Extract the [x, y] coordinate from the center of the cell holding the provided text.  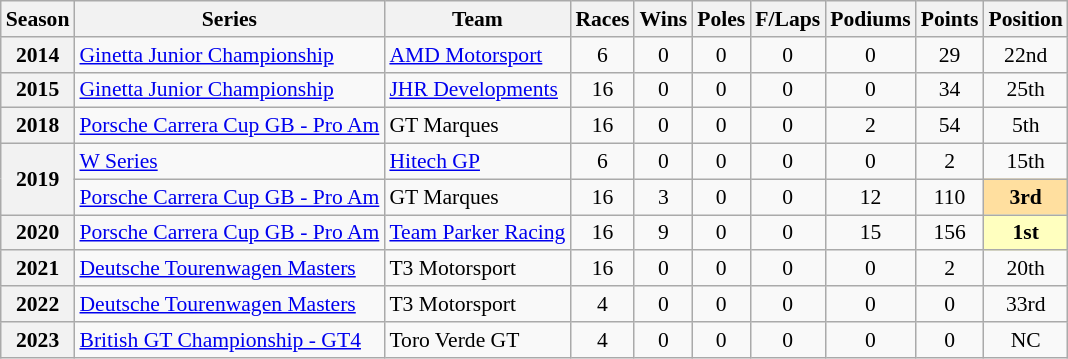
NC [1025, 340]
5th [1025, 126]
29 [950, 55]
25th [1025, 90]
2019 [38, 180]
AMD Motorsport [477, 55]
3 [663, 197]
22nd [1025, 55]
12 [870, 197]
Wins [663, 19]
33rd [1025, 304]
W Series [229, 162]
Team [477, 19]
156 [950, 233]
15 [870, 233]
Points [950, 19]
2023 [38, 340]
2021 [38, 269]
2014 [38, 55]
British GT Championship - GT4 [229, 340]
20th [1025, 269]
Season [38, 19]
9 [663, 233]
Position [1025, 19]
Team Parker Racing [477, 233]
2022 [38, 304]
2018 [38, 126]
3rd [1025, 197]
Poles [721, 19]
Races [602, 19]
2015 [38, 90]
1st [1025, 233]
Hitech GP [477, 162]
34 [950, 90]
54 [950, 126]
15th [1025, 162]
JHR Developments [477, 90]
Series [229, 19]
F/Laps [788, 19]
Podiums [870, 19]
2020 [38, 233]
Toro Verde GT [477, 340]
110 [950, 197]
